Scan for the cell matching the given text and deliver its (X, Y) coordinate at center. 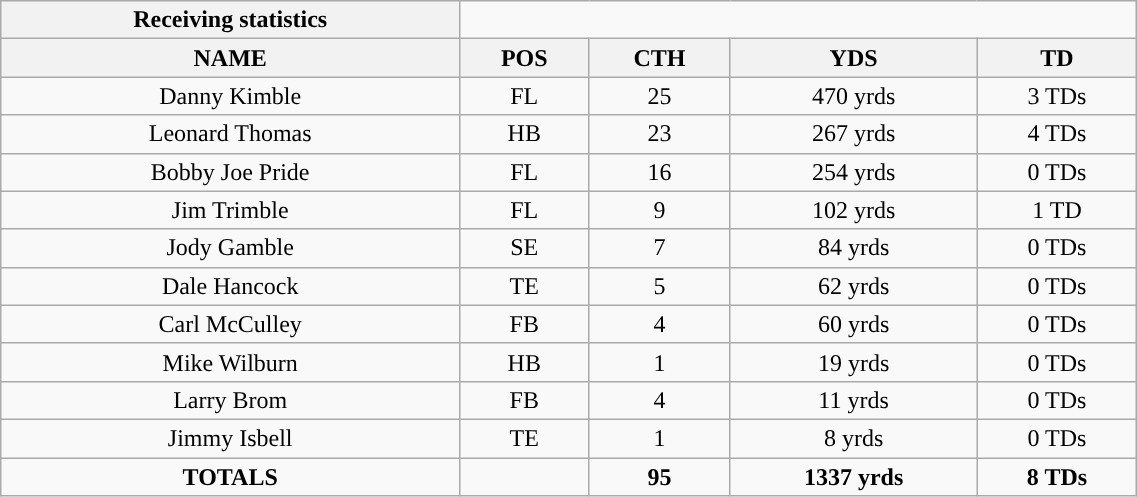
Danny Kimble (230, 96)
TOTALS (230, 477)
84 yrds (854, 248)
Carl McCulley (230, 324)
9 (660, 210)
Receiving statistics (230, 20)
11 yrds (854, 400)
SE (524, 248)
Leonard Thomas (230, 134)
1 TD (1057, 210)
POS (524, 58)
7 (660, 248)
Bobby Joe Pride (230, 172)
1337 yrds (854, 477)
62 yrds (854, 286)
3 TDs (1057, 96)
TD (1057, 58)
8 yrds (854, 438)
Dale Hancock (230, 286)
5 (660, 286)
60 yrds (854, 324)
YDS (854, 58)
19 yrds (854, 362)
102 yrds (854, 210)
NAME (230, 58)
95 (660, 477)
8 TDs (1057, 477)
Mike Wilburn (230, 362)
Jody Gamble (230, 248)
CTH (660, 58)
Larry Brom (230, 400)
25 (660, 96)
23 (660, 134)
Jim Trimble (230, 210)
Jimmy Isbell (230, 438)
16 (660, 172)
470 yrds (854, 96)
254 yrds (854, 172)
4 TDs (1057, 134)
267 yrds (854, 134)
